Detect which cell encompasses the target text, then output its (x, y) center coordinate. 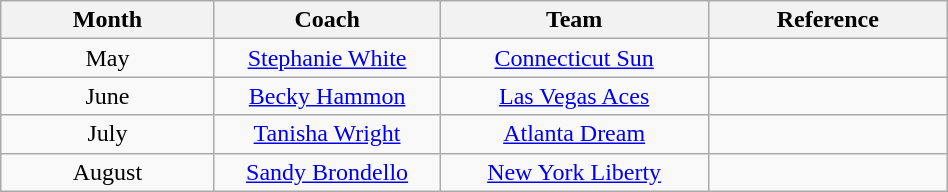
Stephanie White (327, 58)
June (108, 96)
Month (108, 20)
Coach (327, 20)
Atlanta Dream (574, 134)
Connecticut Sun (574, 58)
July (108, 134)
Las Vegas Aces (574, 96)
Reference (828, 20)
New York Liberty (574, 172)
Team (574, 20)
Tanisha Wright (327, 134)
Sandy Brondello (327, 172)
August (108, 172)
May (108, 58)
Becky Hammon (327, 96)
